Determine the [x, y] coordinate at the center of the cell enclosing the given text.  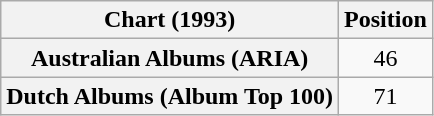
Dutch Albums (Album Top 100) [170, 96]
Australian Albums (ARIA) [170, 58]
46 [386, 58]
Position [386, 20]
Chart (1993) [170, 20]
71 [386, 96]
